Capture the cell that displays the provided text and extract its (X, Y) central coordinate. 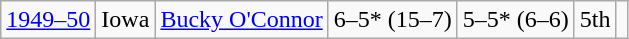
5–5* (6–6) (516, 20)
Bucky O'Connor (242, 20)
1949–50 (48, 20)
Iowa (126, 20)
5th (595, 20)
6–5* (15–7) (392, 20)
